Detect which cell encompasses the target text, then output its (X, Y) center coordinate. 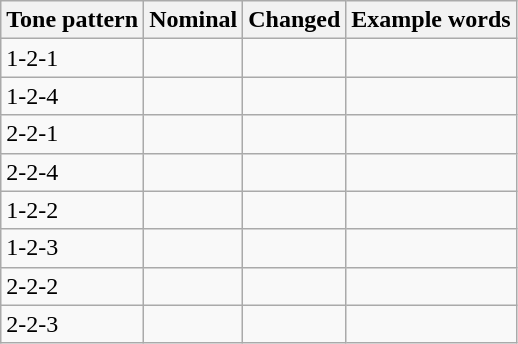
1-2-4 (72, 96)
2-2-2 (72, 286)
1-2-1 (72, 58)
2-2-4 (72, 172)
Nominal (194, 20)
2-2-3 (72, 324)
Example words (431, 20)
1-2-3 (72, 248)
1-2-2 (72, 210)
Tone pattern (72, 20)
2-2-1 (72, 134)
Changed (294, 20)
